Scan for the cell matching the given text and deliver its (X, Y) coordinate at center. 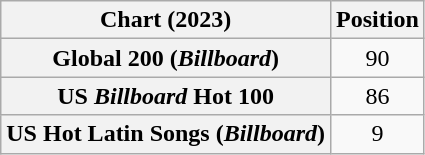
9 (378, 134)
US Hot Latin Songs (Billboard) (166, 134)
US Billboard Hot 100 (166, 96)
Chart (2023) (166, 20)
90 (378, 58)
Position (378, 20)
86 (378, 96)
Global 200 (Billboard) (166, 58)
